Detect which cell encompasses the target text, then output its (X, Y) center coordinate. 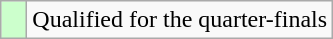
Qualified for the quarter-finals (180, 20)
